Return [x, y] of the center of cell containing provided text 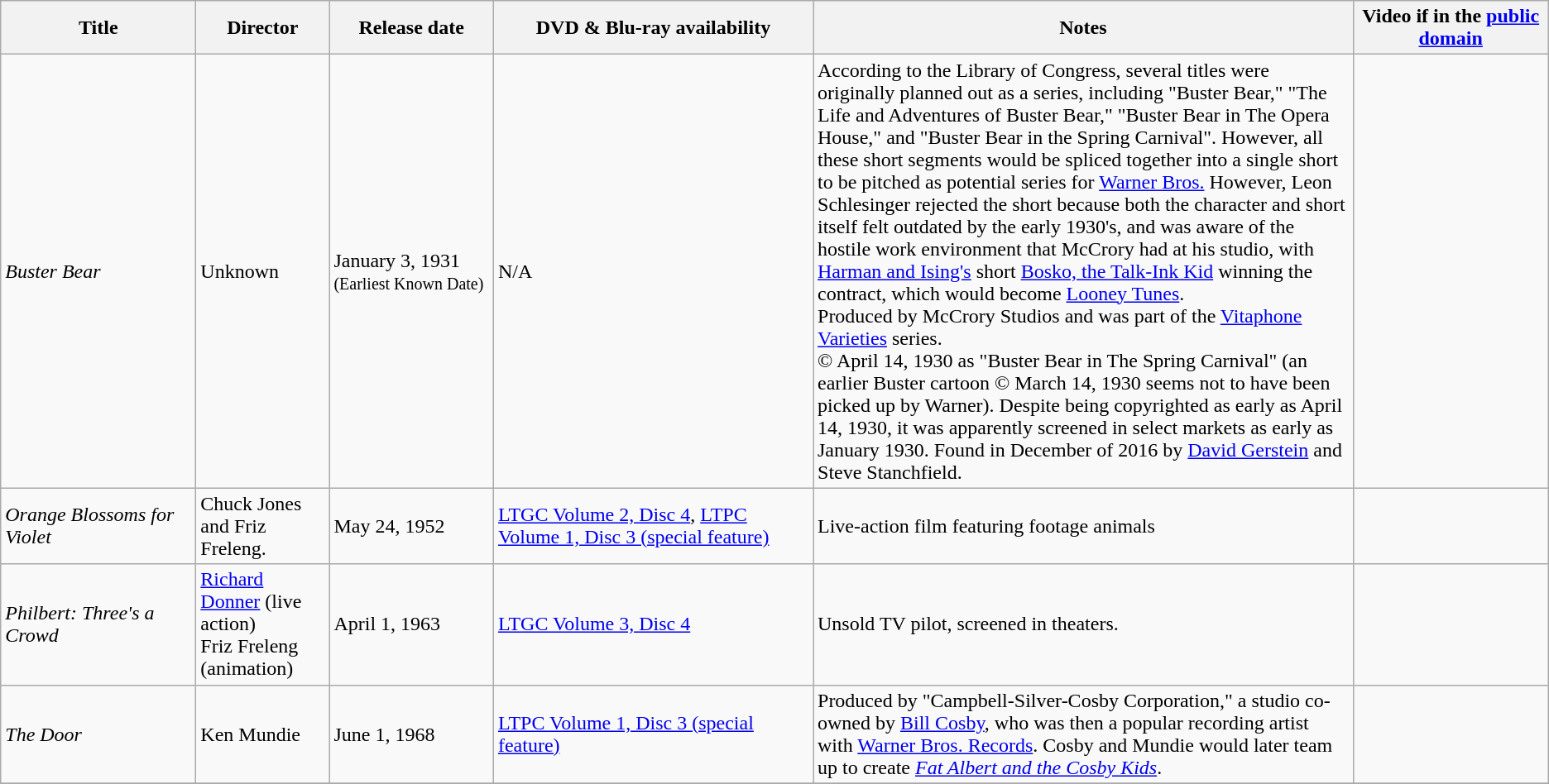
Unknown [263, 271]
Unsold TV pilot, screened in theaters. [1082, 624]
Richard Donner (live action)Friz Freleng (animation) [263, 624]
The Door [98, 734]
LTPC Volume 1, Disc 3 (special feature) [653, 734]
Director [263, 28]
Chuck Jones and Friz Freleng. [263, 526]
Notes [1082, 28]
Live-action film featuring footage animals [1082, 526]
January 3, 1931(Earliest Known Date) [412, 271]
LTGC Volume 3, Disc 4 [653, 624]
April 1, 1963 [412, 624]
Orange Blossoms for Violet [98, 526]
Philbert: Three's a Crowd [98, 624]
N/A [653, 271]
Ken Mundie [263, 734]
June 1, 1968 [412, 734]
Buster Bear [98, 271]
Title [98, 28]
Video if in the public domain [1451, 28]
Release date [412, 28]
May 24, 1952 [412, 526]
DVD & Blu-ray availability [653, 28]
LTGC Volume 2, Disc 4, LTPC Volume 1, Disc 3 (special feature) [653, 526]
